Provide the [x, y] coordinate of the cell's center where the given text is located.  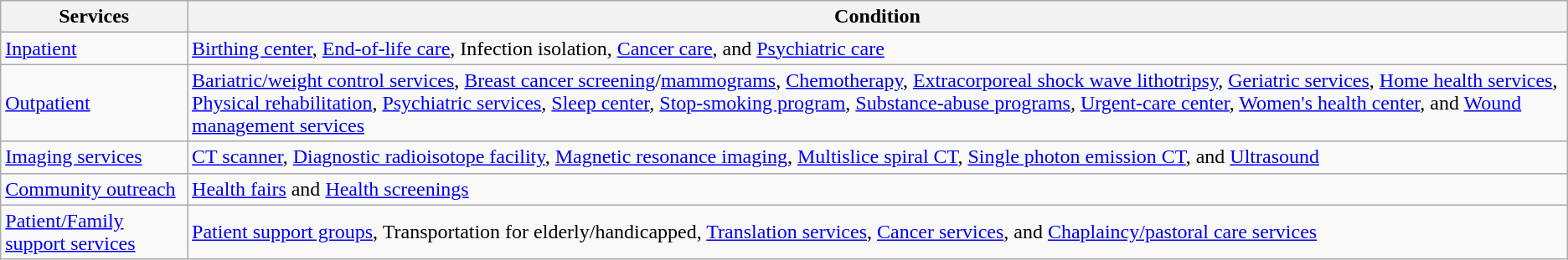
Health fairs and Health screenings [878, 189]
CT scanner, Diagnostic radioisotope facility, Magnetic resonance imaging, Multislice spiral CT, Single photon emission CT, and Ultrasound [878, 157]
Birthing center, End-of-life care, Infection isolation, Cancer care, and Psychiatric care [878, 48]
Inpatient [94, 48]
Patient/Family support services [94, 232]
Services [94, 17]
Outpatient [94, 103]
Patient support groups, Transportation for elderly/handicapped, Translation services, Cancer services, and Chaplaincy/pastoral care services [878, 232]
Imaging services [94, 157]
Condition [878, 17]
Community outreach [94, 189]
